Output the (X, Y) coordinate of the center of the cell containing the given text.  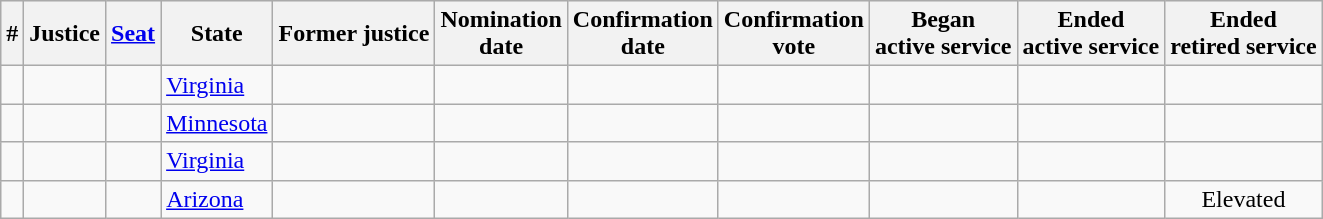
Confirmationdate (642, 34)
Arizona (217, 199)
# (12, 34)
Endedretired service (1244, 34)
State (217, 34)
Endedactive service (1091, 34)
Confirmationvote (794, 34)
Minnesota (217, 123)
Former justice (354, 34)
Seat (134, 34)
Nominationdate (501, 34)
Beganactive service (943, 34)
Justice (65, 34)
Elevated (1244, 199)
